Scan for the cell matching the given text and deliver its [x, y] coordinate at center. 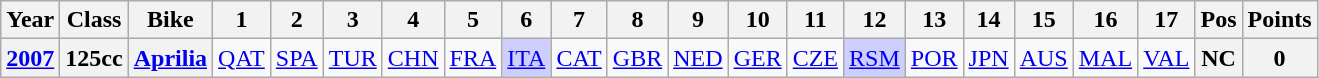
16 [1105, 20]
POR [934, 58]
13 [934, 20]
Bike [170, 20]
9 [698, 20]
TUR [352, 58]
CZE [815, 58]
QAT [242, 58]
Year [30, 20]
2 [296, 20]
10 [758, 20]
NED [698, 58]
SPA [296, 58]
CAT [579, 58]
MAL [1105, 58]
RSM [875, 58]
CHN [413, 58]
VAL [1166, 58]
Class [94, 20]
11 [815, 20]
15 [1044, 20]
8 [637, 20]
AUS [1044, 58]
6 [526, 20]
14 [988, 20]
0 [1280, 58]
Aprilia [170, 58]
17 [1166, 20]
JPN [988, 58]
4 [413, 20]
125cc [94, 58]
GER [758, 58]
NC [1218, 58]
Pos [1218, 20]
5 [473, 20]
ITA [526, 58]
FRA [473, 58]
12 [875, 20]
7 [579, 20]
1 [242, 20]
Points [1280, 20]
2007 [30, 58]
3 [352, 20]
GBR [637, 58]
